Return [X, Y] of the center of cell containing provided text 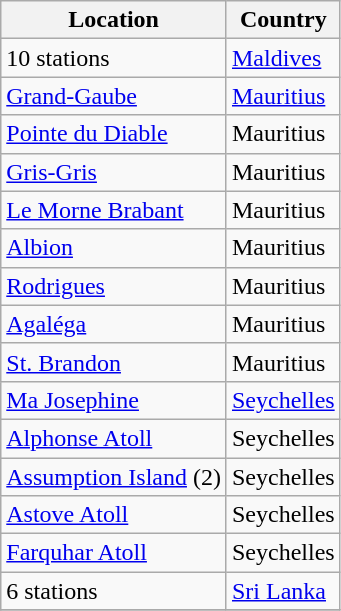
Gris-Gris [114, 172]
Farquhar Atoll [114, 553]
Le Morne Brabant [114, 210]
St. Brandon [114, 362]
10 stations [114, 58]
Ma Josephine [114, 400]
Rodrigues [114, 286]
Agaléga [114, 324]
Astove Atoll [114, 515]
Grand-Gaube [114, 96]
Sri Lanka [283, 591]
Assumption Island (2) [114, 477]
Country [283, 20]
Pointe du Diable [114, 134]
Maldives [283, 58]
Albion [114, 248]
Location [114, 20]
Alphonse Atoll [114, 438]
6 stations [114, 591]
